Return the [x, y] coordinate for the center point of the cell that contains the specified text.  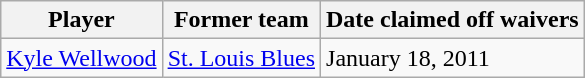
Kyle Wellwood [82, 58]
January 18, 2011 [453, 58]
Date claimed off waivers [453, 20]
Former team [241, 20]
St. Louis Blues [241, 58]
Player [82, 20]
